From the cell containing the given text, extract its center point as [X, Y] coordinate. 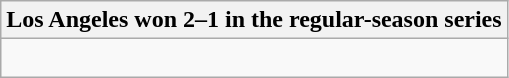
Los Angeles won 2–1 in the regular-season series [254, 20]
